For the text-containing cell, return its midpoint in (x, y) coordinate format. 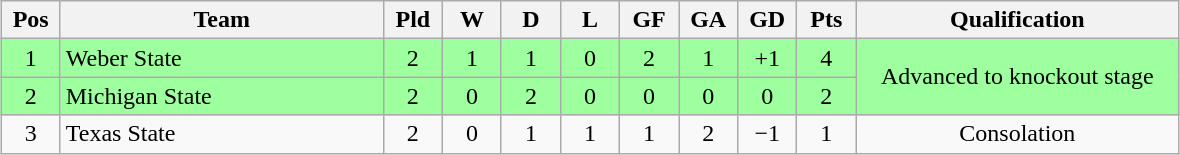
3 (30, 134)
Michigan State (222, 96)
Team (222, 20)
GF (650, 20)
D (530, 20)
L (590, 20)
GD (768, 20)
Pld (412, 20)
4 (826, 58)
Consolation (1018, 134)
Advanced to knockout stage (1018, 77)
Pts (826, 20)
Texas State (222, 134)
+1 (768, 58)
Qualification (1018, 20)
Pos (30, 20)
−1 (768, 134)
W (472, 20)
GA (708, 20)
Weber State (222, 58)
